From the cell containing the given text, extract its center point as (X, Y) coordinate. 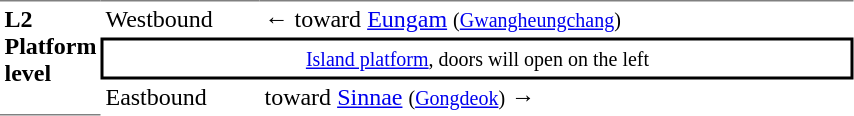
Island platform, doors will open on the left (478, 59)
Westbound (180, 19)
toward Sinnae (Gongdeok) → (557, 98)
← toward Eungam (Gwangheungchang) (557, 19)
L2Platform level (50, 58)
Eastbound (180, 98)
